Search for the cell housing the specified text and yield its [X, Y] center coordinate. 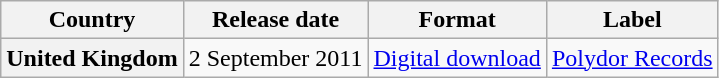
Label [632, 20]
Country [92, 20]
2 September 2011 [276, 58]
United Kingdom [92, 58]
Format [457, 20]
Polydor Records [632, 58]
Digital download [457, 58]
Release date [276, 20]
